Extract the [X, Y] coordinate from the center of the cell holding the provided text.  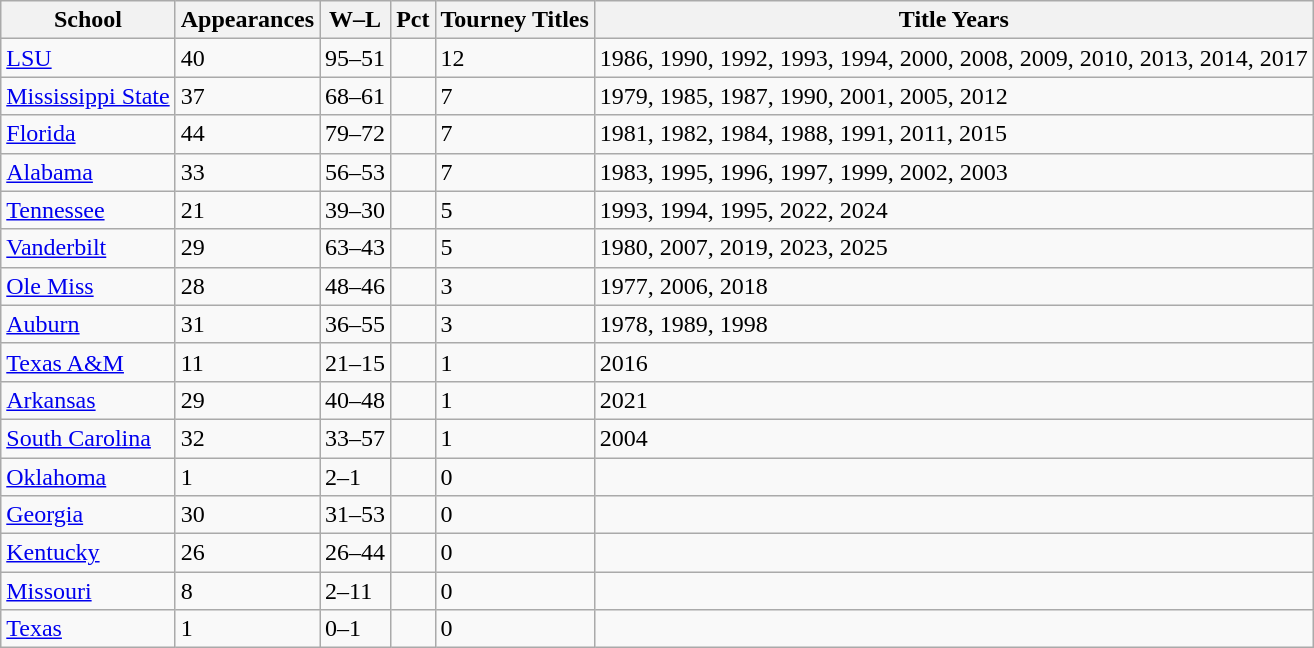
Tennessee [88, 210]
2–11 [356, 591]
Missouri [88, 591]
2021 [954, 400]
30 [247, 515]
Florida [88, 134]
33–57 [356, 438]
79–72 [356, 134]
1993, 1994, 1995, 2022, 2024 [954, 210]
1978, 1989, 1998 [954, 324]
1980, 2007, 2019, 2023, 2025 [954, 248]
40 [247, 58]
31 [247, 324]
Title Years [954, 20]
2–1 [356, 477]
36–55 [356, 324]
Pct [413, 20]
11 [247, 362]
LSU [88, 58]
2016 [954, 362]
21–15 [356, 362]
South Carolina [88, 438]
31–53 [356, 515]
Oklahoma [88, 477]
1983, 1995, 1996, 1997, 1999, 2002, 2003 [954, 172]
Texas A&M [88, 362]
8 [247, 591]
95–51 [356, 58]
68–61 [356, 96]
W–L [356, 20]
Tourney Titles [514, 20]
Arkansas [88, 400]
37 [247, 96]
32 [247, 438]
Appearances [247, 20]
0–1 [356, 629]
56–53 [356, 172]
School [88, 20]
44 [247, 134]
Texas [88, 629]
Georgia [88, 515]
48–46 [356, 286]
Kentucky [88, 553]
40–48 [356, 400]
1979, 1985, 1987, 1990, 2001, 2005, 2012 [954, 96]
1977, 2006, 2018 [954, 286]
Ole Miss [88, 286]
26–44 [356, 553]
1981, 1982, 1984, 1988, 1991, 2011, 2015 [954, 134]
63–43 [356, 248]
Mississippi State [88, 96]
26 [247, 553]
2004 [954, 438]
12 [514, 58]
Vanderbilt [88, 248]
39–30 [356, 210]
1986, 1990, 1992, 1993, 1994, 2000, 2008, 2009, 2010, 2013, 2014, 2017 [954, 58]
Alabama [88, 172]
Auburn [88, 324]
28 [247, 286]
33 [247, 172]
21 [247, 210]
